Scan for the cell matching the given text and deliver its (x, y) coordinate at center. 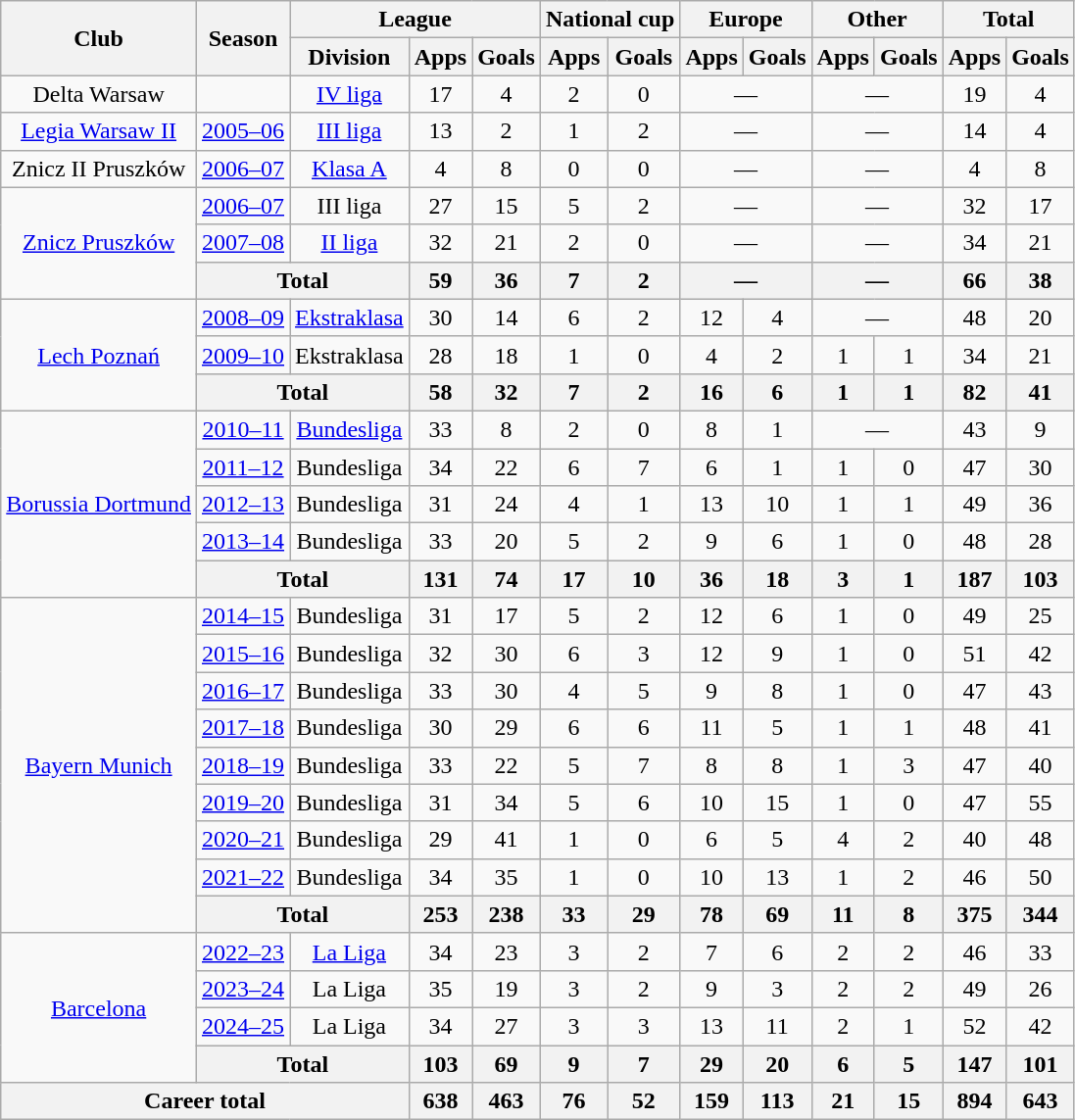
IV liga (350, 94)
638 (440, 1101)
2017–18 (243, 728)
2018–19 (243, 765)
League (415, 20)
Other (877, 20)
2015–16 (243, 654)
2012–13 (243, 505)
Europe (746, 20)
101 (1041, 1063)
159 (711, 1101)
187 (974, 579)
16 (711, 392)
82 (974, 392)
113 (777, 1101)
25 (1041, 616)
643 (1041, 1101)
38 (1041, 280)
23 (507, 951)
78 (711, 914)
131 (440, 579)
2007–08 (243, 243)
2014–15 (243, 616)
76 (573, 1101)
147 (974, 1063)
253 (440, 914)
Legia Warsaw II (99, 131)
2009–10 (243, 355)
Club (99, 38)
Znicz Pruszków (99, 243)
66 (974, 280)
Barcelona (99, 1007)
Borussia Dortmund (99, 504)
2020–21 (243, 840)
26 (1041, 989)
58 (440, 392)
50 (1041, 877)
Division (350, 57)
Klasa A (350, 169)
Bayern Munich (99, 766)
2021–22 (243, 877)
894 (974, 1101)
2024–25 (243, 1026)
55 (1041, 803)
Lech Poznań (99, 355)
24 (507, 505)
463 (507, 1101)
344 (1041, 914)
Delta Warsaw (99, 94)
Season (243, 38)
Career total (205, 1101)
238 (507, 914)
2008–09 (243, 317)
II liga (350, 243)
2016–17 (243, 691)
2013–14 (243, 542)
National cup (610, 20)
59 (440, 280)
74 (507, 579)
2010–11 (243, 429)
2011–12 (243, 467)
2023–24 (243, 989)
Znicz II Pruszków (99, 169)
2005–06 (243, 131)
375 (974, 914)
2022–23 (243, 951)
51 (974, 654)
2019–20 (243, 803)
